Return the [X, Y] coordinate for the center point of the cell that contains the specified text.  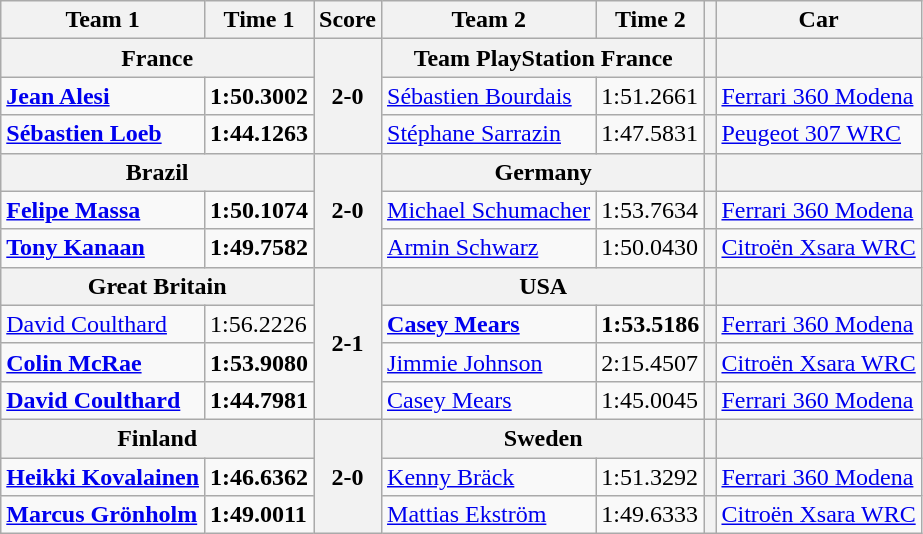
Score [348, 20]
1:46.6362 [260, 477]
Team 2 [489, 20]
1:44.1263 [260, 134]
1:50.3002 [260, 96]
Team 1 [103, 20]
Stéphane Sarrazin [489, 134]
Felipe Massa [103, 210]
Tony Kanaan [103, 248]
Mattias Ekström [489, 515]
Colin McRae [103, 362]
1:51.3292 [650, 477]
Marcus Grönholm [103, 515]
1:53.9080 [260, 362]
Brazil [158, 172]
1:49.7582 [260, 248]
Finland [158, 438]
1:49.6333 [650, 515]
Michael Schumacher [489, 210]
Jimmie Johnson [489, 362]
2-1 [348, 343]
Time 2 [650, 20]
Heikki Kovalainen [103, 477]
Peugeot 307 WRC [818, 134]
Car [818, 20]
Time 1 [260, 20]
Kenny Bräck [489, 477]
Sweden [544, 438]
France [158, 58]
1:50.1074 [260, 210]
1:49.0011 [260, 515]
1:51.2661 [650, 96]
1:44.7981 [260, 400]
1:53.5186 [650, 324]
USA [544, 286]
1:50.0430 [650, 248]
2:15.4507 [650, 362]
1:53.7634 [650, 210]
Team PlayStation France [544, 58]
1:47.5831 [650, 134]
1:56.2226 [260, 324]
1:45.0045 [650, 400]
Sébastien Loeb [103, 134]
Sébastien Bourdais [489, 96]
Armin Schwarz [489, 248]
Jean Alesi [103, 96]
Great Britain [158, 286]
Germany [544, 172]
